Determine the (x, y) coordinate at the center of the cell enclosing the given text.  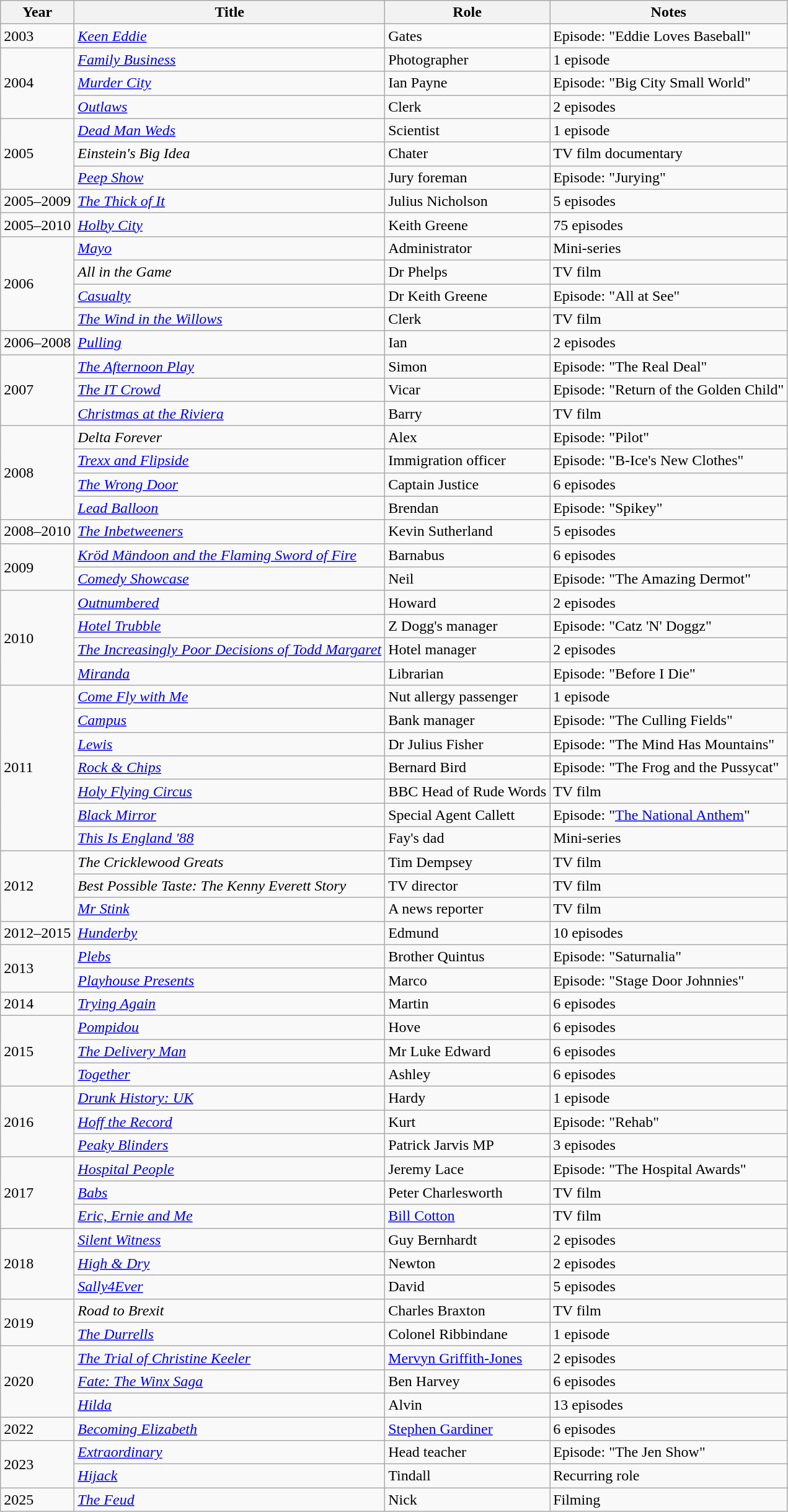
Vicar (467, 390)
High & Dry (229, 1263)
Peaky Blinders (229, 1145)
Jury foreman (467, 177)
Head teacher (467, 1452)
The Thick of It (229, 201)
Holy Flying Circus (229, 791)
Ashley (467, 1075)
Ben Harvey (467, 1381)
2023 (37, 1464)
Episode: "Spikey" (668, 508)
Trexx and Flipside (229, 461)
2019 (37, 1322)
Episode: "The Frog and the Pussycat" (668, 768)
Newton (467, 1263)
Bank manager (467, 721)
2006 (37, 283)
2014 (37, 1003)
Peter Charlesworth (467, 1193)
Z Dogg's manager (467, 626)
Alvin (467, 1405)
Episode: "B-Ice's New Clothes" (668, 461)
All in the Game (229, 272)
Episode: "The Real Deal" (668, 367)
2020 (37, 1381)
Miranda (229, 673)
Special Agent Callett (467, 815)
Jeremy Lace (467, 1169)
2005 (37, 154)
2011 (37, 768)
Barnabus (467, 555)
Librarian (467, 673)
Hilda (229, 1405)
Dr Phelps (467, 272)
Family Business (229, 60)
2025 (37, 1500)
Year (37, 12)
Episode: "Jurying" (668, 177)
Simon (467, 367)
Recurring role (668, 1476)
Charles Braxton (467, 1310)
Outlaws (229, 107)
Black Mirror (229, 815)
The Inbetweeners (229, 531)
Episode: "Eddie Loves Baseball" (668, 36)
Kröd Mändoon and the Flaming Sword of Fire (229, 555)
Drunk History: UK (229, 1098)
Episode: "The Amazing Dermot" (668, 579)
Episode: "Big City Small World" (668, 83)
The Delivery Man (229, 1051)
Gates (467, 36)
Babs (229, 1193)
Dr Julius Fisher (467, 744)
The IT Crowd (229, 390)
Marco (467, 980)
Kurt (467, 1122)
Outnumbered (229, 602)
2010 (37, 638)
Pompidou (229, 1027)
Hotel Trubble (229, 626)
3 episodes (668, 1145)
Peep Show (229, 177)
Notes (668, 12)
Photographer (467, 60)
2008 (37, 473)
Keen Eddie (229, 36)
Episode: "Stage Door Johnnies" (668, 980)
Playhouse Presents (229, 980)
Silent Witness (229, 1240)
Ian Payne (467, 83)
Tindall (467, 1476)
Barry (467, 414)
Eric, Ernie and Me (229, 1216)
Casualty (229, 296)
Captain Justice (467, 484)
2015 (37, 1051)
The Trial of Christine Keeler (229, 1358)
Episode: "The Hospital Awards" (668, 1169)
The Feud (229, 1500)
2008–2010 (37, 531)
2009 (37, 567)
Best Possible Taste: The Kenny Everett Story (229, 886)
The Wrong Door (229, 484)
Patrick Jarvis MP (467, 1145)
2012–2015 (37, 933)
2007 (37, 390)
Title (229, 12)
Lead Balloon (229, 508)
Rock & Chips (229, 768)
Road to Brexit (229, 1310)
Role (467, 12)
A news reporter (467, 909)
This Is England '88 (229, 838)
2018 (37, 1263)
BBC Head of Rude Words (467, 791)
Einstein's Big Idea (229, 154)
Alex (467, 437)
Bernard Bird (467, 768)
Together (229, 1075)
Delta Forever (229, 437)
Hijack (229, 1476)
13 episodes (668, 1405)
10 episodes (668, 933)
Hospital People (229, 1169)
Episode: "Catz 'N' Doggz" (668, 626)
Nick (467, 1500)
2003 (37, 36)
Mervyn Griffith-Jones (467, 1358)
Ian (467, 343)
Sally4Ever (229, 1287)
Administrator (467, 248)
David (467, 1287)
Hotel manager (467, 649)
Fay's dad (467, 838)
Mr Luke Edward (467, 1051)
Dr Keith Greene (467, 296)
Episode: "The Mind Has Mountains" (668, 744)
Bill Cotton (467, 1216)
Martin (467, 1003)
Stephen Gardiner (467, 1428)
Plebs (229, 956)
Brother Quintus (467, 956)
2006–2008 (37, 343)
The Cricklewood Greats (229, 862)
Filming (668, 1500)
The Afternoon Play (229, 367)
Campus (229, 721)
Episode: "Saturnalia" (668, 956)
2013 (37, 968)
2017 (37, 1193)
Episode: "The Culling Fields" (668, 721)
Brendan (467, 508)
Chater (467, 154)
Holby City (229, 225)
Immigration officer (467, 461)
Hardy (467, 1098)
Murder City (229, 83)
Trying Again (229, 1003)
Episode: "All at See" (668, 296)
Scientist (467, 130)
Fate: The Winx Saga (229, 1381)
2005–2009 (37, 201)
75 episodes (668, 225)
2016 (37, 1122)
The Wind in the Willows (229, 319)
Keith Greene (467, 225)
Comedy Showcase (229, 579)
Neil (467, 579)
Lewis (229, 744)
2005–2010 (37, 225)
Colonel Ribbindane (467, 1334)
2012 (37, 886)
Mr Stink (229, 909)
Episode: "The National Anthem" (668, 815)
The Increasingly Poor Decisions of Todd Margaret (229, 649)
The Durrells (229, 1334)
2004 (37, 83)
Julius Nicholson (467, 201)
Pulling (229, 343)
Episode: "Pilot" (668, 437)
Extraordinary (229, 1452)
Come Fly with Me (229, 697)
TV director (467, 886)
Guy Bernhardt (467, 1240)
Hunderby (229, 933)
Hoff the Record (229, 1122)
Howard (467, 602)
Episode: "Return of the Golden Child" (668, 390)
TV film documentary (668, 154)
Hove (467, 1027)
Tim Dempsey (467, 862)
Episode: "Before I Die" (668, 673)
2022 (37, 1428)
Kevin Sutherland (467, 531)
Edmund (467, 933)
Nut allergy passenger (467, 697)
Becoming Elizabeth (229, 1428)
Episode: "The Jen Show" (668, 1452)
Christmas at the Riviera (229, 414)
Mayo (229, 248)
Episode: "Rehab" (668, 1122)
Dead Man Weds (229, 130)
